Output the [X, Y] coordinate of the center of the cell containing the given text.  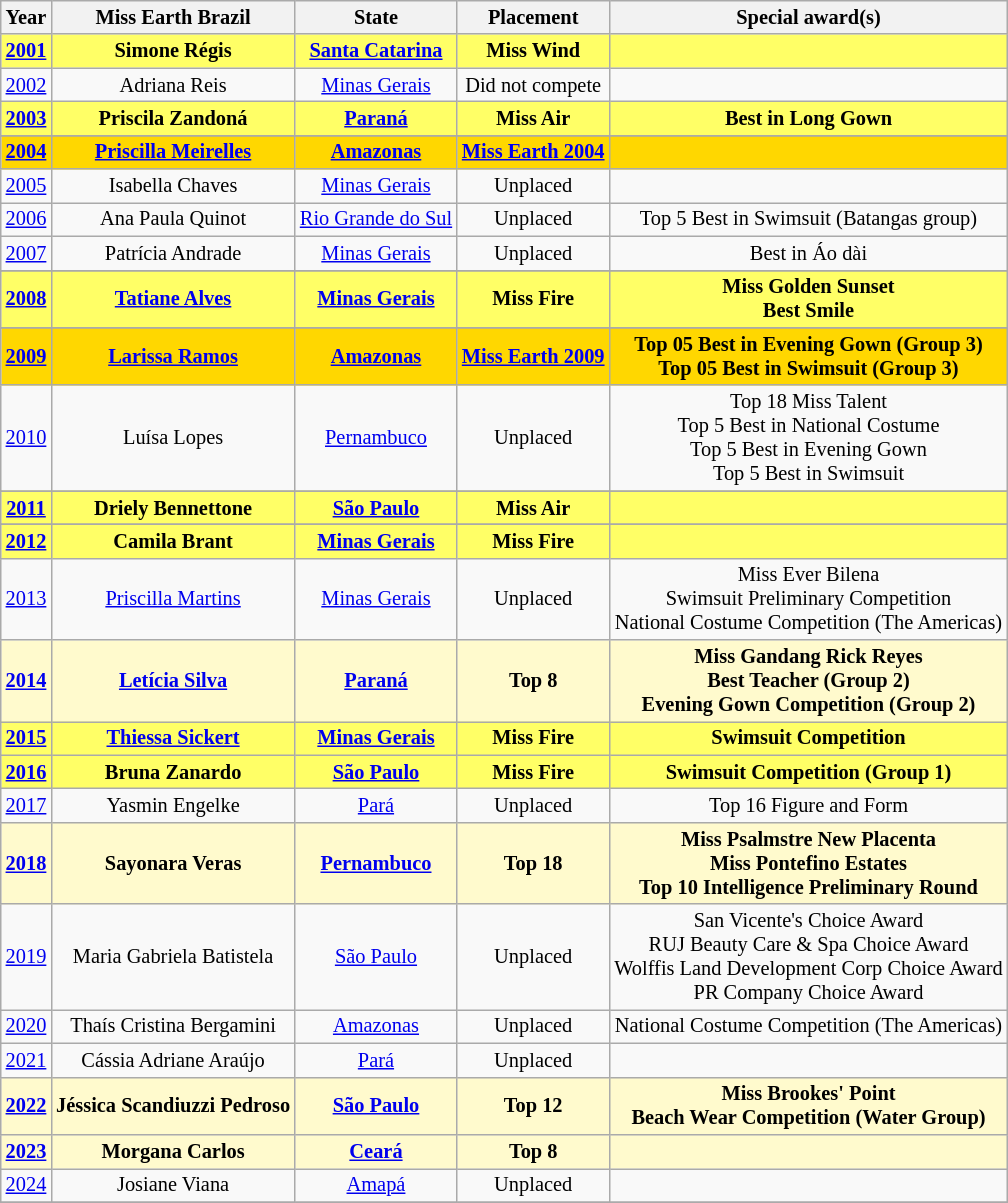
Larissa Ramos [173, 356]
Swimsuit Competition [808, 738]
Sayonara Veras [173, 863]
Year [26, 17]
Josiane Viana [173, 1185]
2014 [26, 681]
Santa Catarina [376, 51]
2011 [26, 508]
Special award(s) [808, 17]
Top 05 Best in Evening Gown (Group 3)Top 05 Best in Swimsuit (Group 3) [808, 356]
2010 [26, 438]
Letícia Silva [173, 681]
Best in Áo dài [808, 253]
2020 [26, 1026]
2003 [26, 118]
2004 [26, 152]
2021 [26, 1060]
Patrícia Andrade [173, 253]
Did not compete [533, 85]
Camila Brant [173, 541]
2024 [26, 1185]
2022 [26, 1106]
Tatiane Alves [173, 299]
Priscilla Martins [173, 599]
Miss Psalmstre New PlacentaMiss Pontefino EstatesTop 10 Intelligence Preliminary Round [808, 863]
State [376, 17]
Ana Paula Quinot [173, 219]
Rio Grande do Sul [376, 219]
Miss Earth Brazil [173, 17]
2012 [26, 541]
Cássia Adriane Araújo [173, 1060]
2007 [26, 253]
Thaís Cristina Bergamini [173, 1026]
Priscilla Meirelles [173, 152]
2009 [26, 356]
National Costume Competition (The Americas) [808, 1026]
Top 16 Figure and Form [808, 805]
2023 [26, 1151]
Placement [533, 17]
2015 [26, 738]
Morgana Carlos [173, 1151]
Miss Gandang Rick Reyes Best Teacher (Group 2) Evening Gown Competition (Group 2) [808, 681]
Top 18 [533, 863]
2016 [26, 772]
2018 [26, 863]
Driely Bennettone [173, 508]
San Vicente's Choice AwardRUJ Beauty Care & Spa Choice AwardWolffis Land Development Corp Choice AwardPR Company Choice Award [808, 957]
2005 [26, 186]
Ceará [376, 1151]
2002 [26, 85]
Miss Golden SunsetBest Smile [808, 299]
Miss Earth 2009 [533, 356]
Thiessa Sickert [173, 738]
Miss Earth 2004 [533, 152]
Miss Ever Bilena Swimsuit Preliminary Competition National Costume Competition (The Americas) [808, 599]
Simone Régis [173, 51]
2017 [26, 805]
Miss Brookes' Point Beach Wear Competition (Water Group) [808, 1106]
Swimsuit Competition (Group 1) [808, 772]
Top 5 Best in Swimsuit (Batangas group) [808, 219]
Jéssica Scandiuzzi Pedroso [173, 1106]
Top 18 Miss Talent Top 5 Best in National Costume Top 5 Best in Evening Gown Top 5 Best in Swimsuit [808, 438]
Luísa Lopes [173, 438]
Priscila Zandoná [173, 118]
Best in Long Gown [808, 118]
Isabella Chaves [173, 186]
Miss Wind [533, 51]
Maria Gabriela Batistela [173, 957]
2013 [26, 599]
2006 [26, 219]
Bruna Zanardo [173, 772]
2019 [26, 957]
2001 [26, 51]
Adriana Reis [173, 85]
2008 [26, 299]
Yasmin Engelke [173, 805]
Top 12 [533, 1106]
Amapá [376, 1185]
